Return the (X, Y) coordinate for the center point of the cell that contains the specified text.  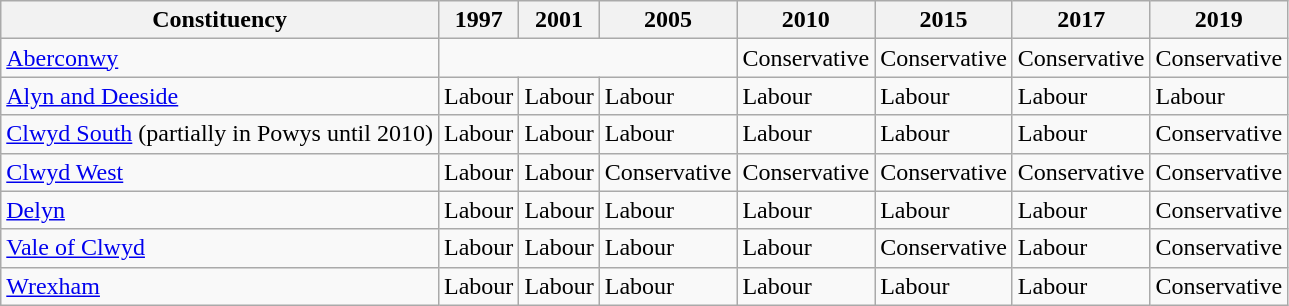
Aberconwy (220, 58)
Clwyd West (220, 172)
2001 (559, 20)
Wrexham (220, 286)
2005 (668, 20)
2015 (944, 20)
Constituency (220, 20)
2010 (806, 20)
Vale of Clwyd (220, 248)
Clwyd South (partially in Powys until 2010) (220, 134)
Alyn and Deeside (220, 96)
1997 (478, 20)
2017 (1081, 20)
Delyn (220, 210)
2019 (1219, 20)
